Output the [X, Y] coordinate of the center of the cell containing the given text.  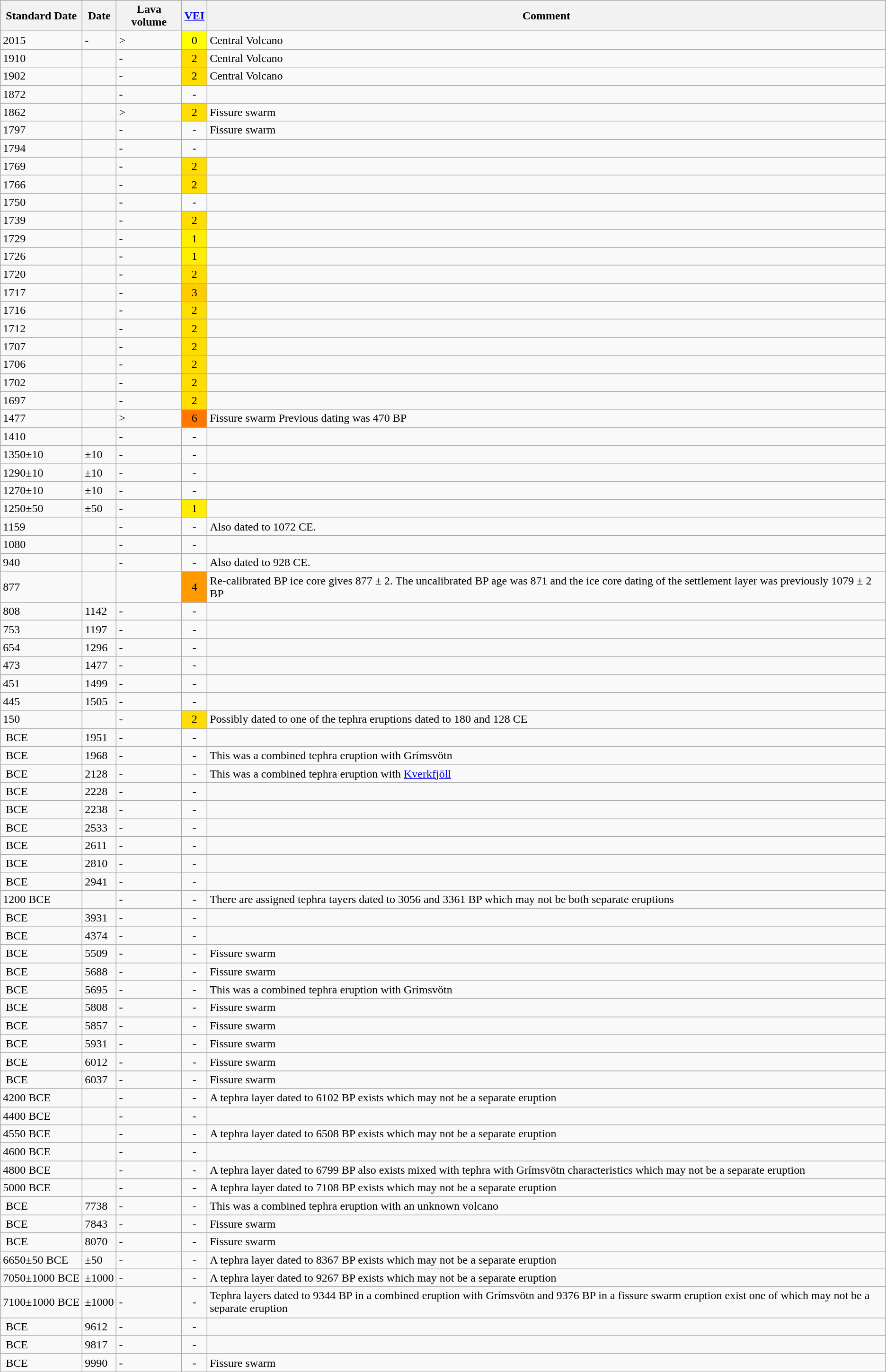
A tephra layer dated to 6799 BP also exists mixed with tephra with Grímsvötn characteristics which may not be a separate eruption [547, 1170]
1200 BCE [42, 900]
1712 [42, 328]
Also dated to 1072 CE. [547, 527]
1716 [42, 310]
1505 [99, 701]
Standard Date [42, 16]
4400 BCE [42, 1115]
877 [42, 587]
1739 [42, 220]
1197 [99, 629]
8070 [99, 1242]
1250±50 [42, 508]
There are assigned tephra tayers dated to 3056 and 3361 BP which may not be both separate eruptions [547, 900]
1766 [42, 184]
VEI [195, 16]
6037 [99, 1080]
4200 BCE [42, 1098]
9612 [99, 1327]
1296 [99, 647]
This was a combined tephra eruption with an unknown volcano [547, 1206]
1697 [42, 400]
6650±50 BCE [42, 1260]
A tephra layer dated to 6102 BP exists which may not be a separate eruption [547, 1098]
445 [42, 701]
1702 [42, 382]
Date [99, 16]
1797 [42, 130]
1726 [42, 257]
2533 [99, 828]
4 [195, 587]
2611 [99, 846]
2238 [99, 809]
5509 [99, 954]
A tephra layer dated to 8367 BP exists which may not be a separate eruption [547, 1260]
7100±1000 BCE [42, 1302]
808 [42, 611]
1142 [99, 611]
473 [42, 665]
150 [42, 719]
1951 [99, 737]
2810 [99, 864]
9817 [99, 1345]
3 [195, 292]
940 [42, 563]
7843 [99, 1224]
7738 [99, 1206]
Also dated to 928 CE. [547, 563]
1720 [42, 274]
Re-calibrated BP ice core gives 877 ± 2. The uncalibrated BP age was 871 and the ice core dating of the settlement layer was previously 1079 ± 2 BP [547, 587]
1862 [42, 112]
2015 [42, 40]
1910 [42, 58]
5931 [99, 1044]
5695 [99, 990]
451 [42, 683]
1410 [42, 436]
0 [195, 40]
1350±10 [42, 454]
5857 [99, 1026]
4550 BCE [42, 1134]
7050±1000 BCE [42, 1278]
6 [195, 418]
5000 BCE [42, 1188]
1769 [42, 166]
9990 [99, 1363]
2128 [99, 773]
5688 [99, 972]
A tephra layer dated to 7108 BP exists which may not be a separate eruption [547, 1188]
1270±10 [42, 490]
4374 [99, 936]
4800 BCE [42, 1170]
1290±10 [42, 472]
4600 BCE [42, 1152]
Possibly dated to one of the tephra eruptions dated to 180 and 128 CE [547, 719]
654 [42, 647]
3931 [99, 918]
1080 [42, 545]
1717 [42, 292]
5808 [99, 1008]
Comment [547, 16]
2941 [99, 882]
1872 [42, 94]
A tephra layer dated to 9267 BP exists which may not be a separate eruption [547, 1278]
1499 [99, 683]
753 [42, 629]
6012 [99, 1062]
1902 [42, 76]
1729 [42, 238]
1968 [99, 755]
Fissure swarm Previous dating was 470 BP [547, 418]
1159 [42, 527]
2228 [99, 791]
A tephra layer dated to 6508 BP exists which may not be a separate eruption [547, 1134]
Lava volume [149, 16]
1750 [42, 202]
1707 [42, 346]
1706 [42, 364]
This was a combined tephra eruption with Kverkfjöll [547, 773]
1794 [42, 148]
